Return [x, y] of the center of cell containing provided text 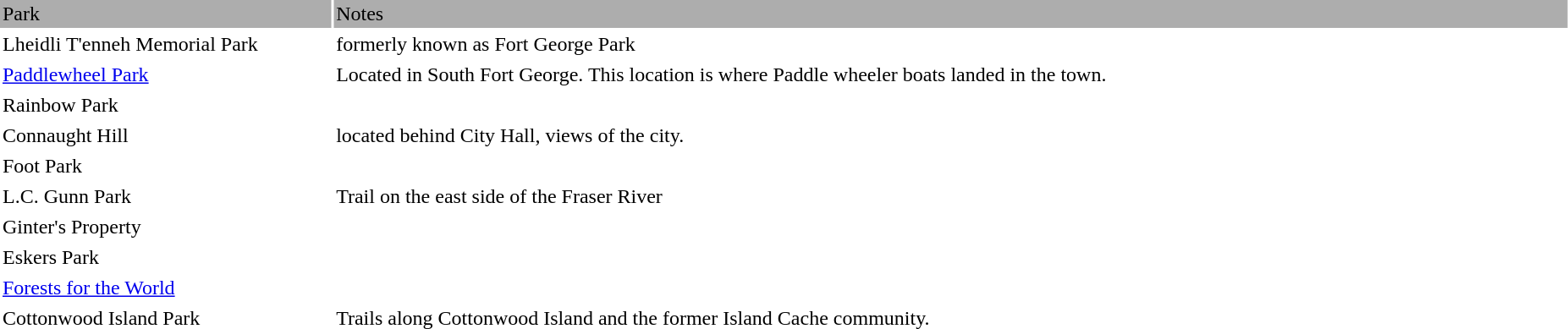
Connaught Hill [166, 135]
Park [166, 14]
formerly known as Fort George Park [950, 44]
Forests for the World [166, 288]
Eskers Park [166, 257]
Foot Park [166, 166]
Notes [950, 14]
Located in South Fort George. This location is where Paddle wheeler boats landed in the town. [950, 74]
Ginter's Property [166, 227]
L.C. Gunn Park [166, 196]
Lheidli T'enneh Memorial Park [166, 44]
Paddlewheel Park [166, 74]
Trail on the east side of the Fraser River [950, 196]
located behind City Hall, views of the city. [950, 135]
Rainbow Park [166, 105]
